For the text-containing cell, return its midpoint in (X, Y) coordinate format. 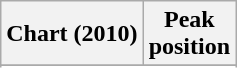
Peakposition (189, 34)
Chart (2010) (72, 34)
